For the text-containing cell, return its midpoint in (X, Y) coordinate format. 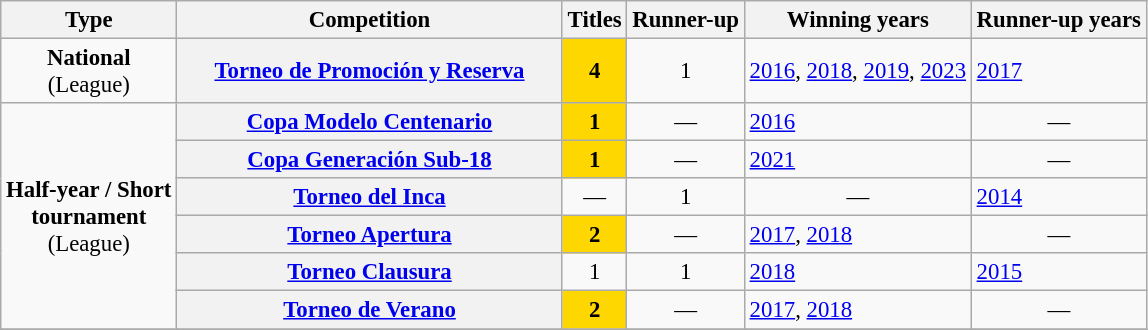
Runner-up years (1058, 20)
Torneo Clausura (370, 273)
Runner-up (686, 20)
2015 (1058, 273)
Copa Generación Sub-18 (370, 160)
Type (89, 20)
National(League) (89, 72)
4 (594, 72)
2016, 2018, 2019, 2023 (858, 72)
2016 (858, 122)
Competition (370, 20)
2018 (858, 273)
2021 (858, 160)
Copa Modelo Centenario (370, 122)
Torneo Apertura (370, 235)
Half-year / Shorttournament(League) (89, 216)
Torneo de Verano (370, 310)
Torneo de Promoción y Reserva (370, 72)
Winning years (858, 20)
Titles (594, 20)
2017 (1058, 72)
2014 (1058, 197)
Torneo del Inca (370, 197)
